Output the [x, y] coordinate of the center of the cell containing the given text.  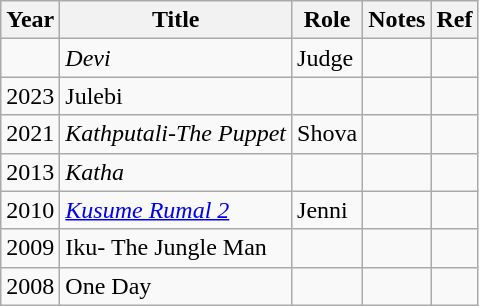
Devi [176, 58]
Iku- The Jungle Man [176, 248]
Kathputali-The Puppet [176, 134]
2013 [30, 172]
Ref [454, 20]
Julebi [176, 96]
2008 [30, 286]
Role [328, 20]
2021 [30, 134]
Shova [328, 134]
Title [176, 20]
2009 [30, 248]
Katha [176, 172]
2023 [30, 96]
Judge [328, 58]
2010 [30, 210]
Notes [397, 20]
Year [30, 20]
Kusume Rumal 2 [176, 210]
Jenni [328, 210]
One Day [176, 286]
